Return the (X, Y) coordinate for the center point of the cell that contains the specified text.  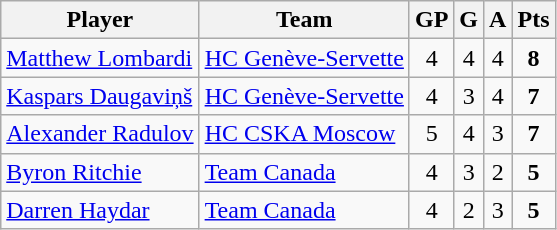
GP (431, 20)
G (469, 20)
HC CSKA Moscow (304, 134)
Byron Ritchie (100, 172)
Alexander Radulov (100, 134)
Darren Haydar (100, 210)
Team (304, 20)
Pts (534, 20)
Matthew Lombardi (100, 58)
A (498, 20)
8 (534, 58)
Player (100, 20)
Kaspars Daugaviņš (100, 96)
